Return (x, y) of the center of cell containing provided text 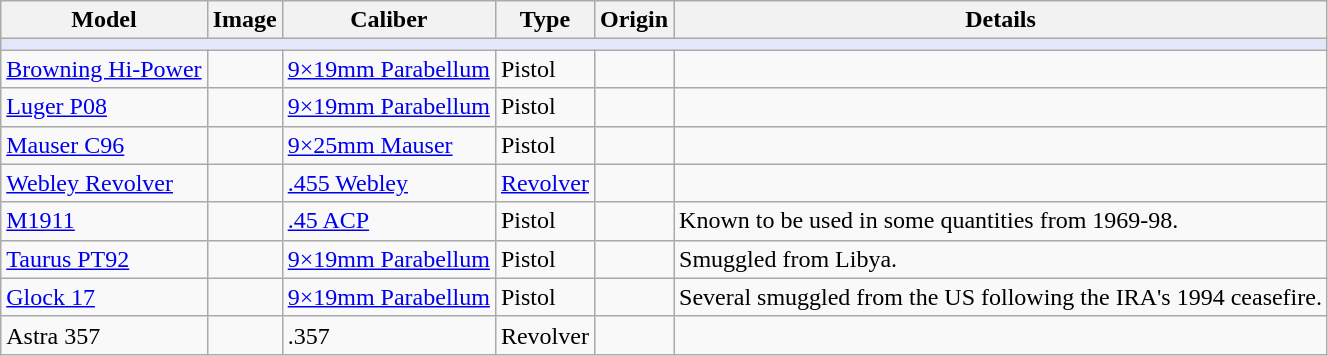
Image (244, 20)
M1911 (104, 221)
Luger P08 (104, 107)
Known to be used in some quantities from 1969-98. (1001, 221)
Glock 17 (104, 297)
Model (104, 20)
Webley Revolver (104, 183)
Origin (634, 20)
Smuggled from Libya. (1001, 259)
Astra 357 (104, 335)
Browning Hi-Power (104, 69)
.357 (388, 335)
Type (544, 20)
Caliber (388, 20)
Several smuggled from the US following the IRA's 1994 ceasefire. (1001, 297)
Details (1001, 20)
Mauser C96 (104, 145)
Taurus PT92 (104, 259)
.455 Webley (388, 183)
9×25mm Mauser (388, 145)
.45 ACP (388, 221)
